For the text-containing cell, return its midpoint in [x, y] coordinate format. 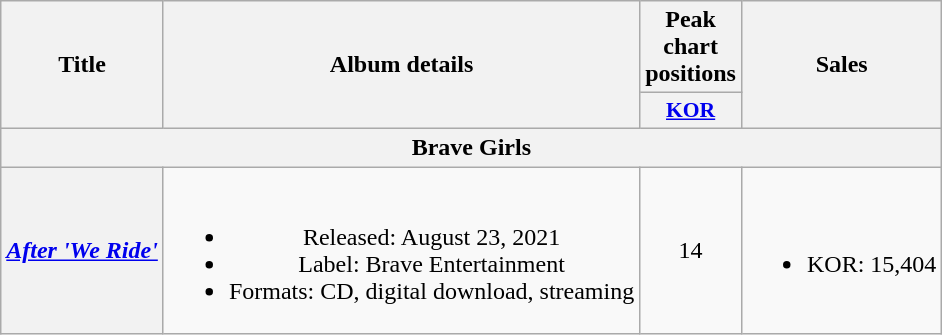
After 'We Ride' [82, 250]
14 [691, 250]
Brave Girls [472, 147]
KOR [691, 111]
KOR: 15,404 [841, 250]
Released: August 23, 2021Label: Brave EntertainmentFormats: CD, digital download, streaming [401, 250]
Title [82, 65]
Sales [841, 65]
Peak chart positions [691, 47]
Album details [401, 65]
